Return (x, y) of the center of cell containing provided text 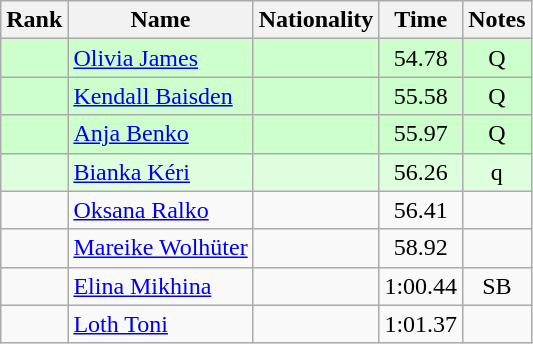
Anja Benko (160, 134)
54.78 (421, 58)
55.97 (421, 134)
56.41 (421, 210)
56.26 (421, 172)
Time (421, 20)
Mareike Wolhüter (160, 248)
1:00.44 (421, 286)
55.58 (421, 96)
Oksana Ralko (160, 210)
Bianka Kéri (160, 172)
Kendall Baisden (160, 96)
Loth Toni (160, 324)
Nationality (316, 20)
Name (160, 20)
58.92 (421, 248)
Olivia James (160, 58)
1:01.37 (421, 324)
Notes (497, 20)
Rank (34, 20)
Elina Mikhina (160, 286)
q (497, 172)
SB (497, 286)
